Search for the cell housing the specified text and yield its [X, Y] center coordinate. 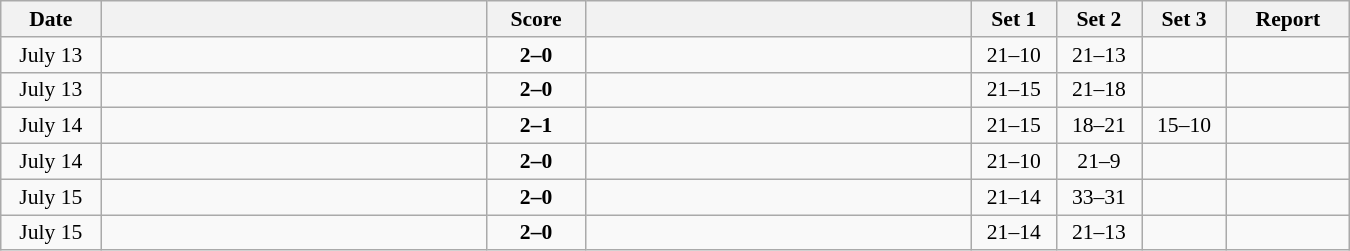
Set 2 [1098, 19]
21–18 [1098, 90]
2–1 [536, 126]
15–10 [1184, 126]
Set 1 [1014, 19]
Score [536, 19]
Report [1288, 19]
Date [51, 19]
33–31 [1098, 197]
Set 3 [1184, 19]
21–9 [1098, 162]
18–21 [1098, 126]
